Identify which cell holds the provided text, then report its [x, y] central coordinate. 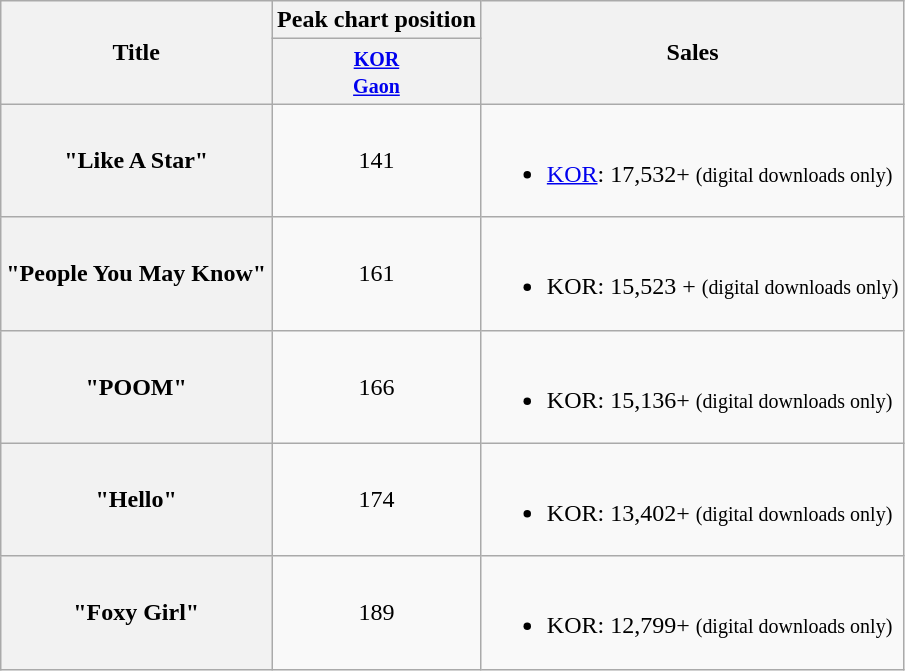
KOR: 15,523 + (digital downloads only) [692, 274]
KOR: 12,799+ (digital downloads only) [692, 612]
Peak chart position [377, 20]
189 [377, 612]
"Like A Star" [136, 160]
"Hello" [136, 500]
166 [377, 386]
KOR: 13,402+ (digital downloads only) [692, 500]
141 [377, 160]
KORGaon [377, 72]
Sales [692, 52]
KOR: 17,532+ (digital downloads only) [692, 160]
"People You May Know" [136, 274]
"POOM" [136, 386]
174 [377, 500]
Title [136, 52]
161 [377, 274]
KOR: 15,136+ (digital downloads only) [692, 386]
"Foxy Girl" [136, 612]
